Return the [x, y] coordinate for the center point of the cell that contains the specified text.  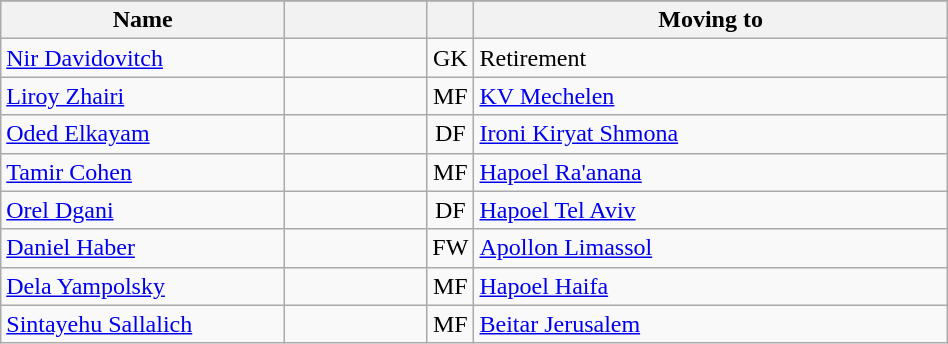
FW [450, 248]
Daniel Haber [143, 248]
Sintayehu Sallalich [143, 324]
Hapoel Haifa [710, 286]
Tamir Cohen [143, 172]
Apollon Limassol [710, 248]
Ironi Kiryat Shmona [710, 134]
Oded Elkayam [143, 134]
Orel Dgani [143, 210]
Name [143, 20]
KV Mechelen [710, 96]
Liroy Zhairi [143, 96]
Dela Yampolsky [143, 286]
Retirement [710, 58]
Moving to [710, 20]
Hapoel Tel Aviv [710, 210]
Beitar Jerusalem [710, 324]
Nir Davidovitch [143, 58]
Hapoel Ra'anana [710, 172]
GK [450, 58]
